Search for the cell housing the specified text and yield its [x, y] center coordinate. 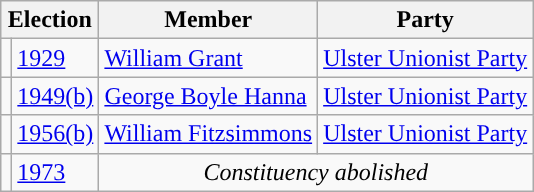
Constituency abolished [316, 172]
George Boyle Hanna [208, 96]
1929 [56, 58]
William Fitzsimmons [208, 134]
Election [50, 20]
Member [208, 20]
1956(b) [56, 134]
William Grant [208, 58]
1949(b) [56, 96]
Party [426, 20]
1973 [56, 172]
